Scan for the cell matching the given text and deliver its [x, y] coordinate at center. 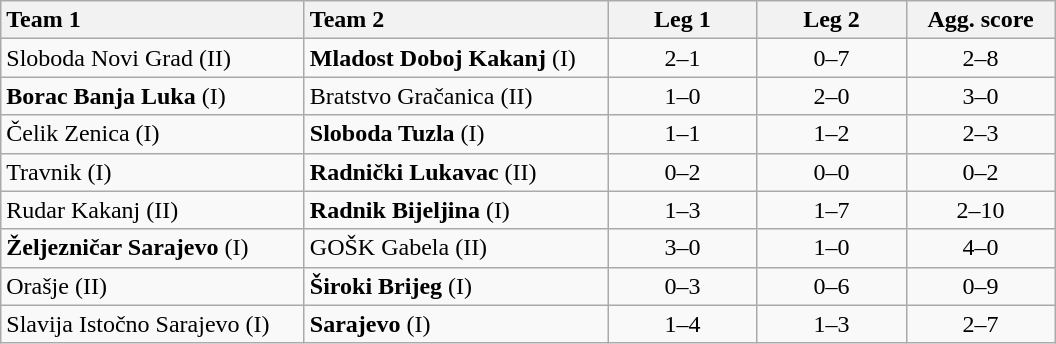
Radnik Bijeljina (I) [456, 210]
Željezničar Sarajevo (I) [153, 248]
Team 1 [153, 20]
Radnički Lukavac (II) [456, 172]
Široki Brijeg (I) [456, 286]
1–7 [832, 210]
Travnik (I) [153, 172]
Čelik Zenica (I) [153, 134]
2–3 [980, 134]
2–8 [980, 58]
1–2 [832, 134]
1–1 [682, 134]
0–7 [832, 58]
Sarajevo (I) [456, 324]
Sloboda Tuzla (I) [456, 134]
0–0 [832, 172]
0–9 [980, 286]
2–7 [980, 324]
Mladost Doboj Kakanj (I) [456, 58]
Bratstvo Gračanica (II) [456, 96]
Sloboda Novi Grad (II) [153, 58]
2–10 [980, 210]
0–3 [682, 286]
2–0 [832, 96]
Rudar Kakanj (II) [153, 210]
Slavija Istočno Sarajevo (I) [153, 324]
Orašje (II) [153, 286]
Agg. score [980, 20]
0–6 [832, 286]
1–4 [682, 324]
Leg 1 [682, 20]
Team 2 [456, 20]
Borac Banja Luka (I) [153, 96]
4–0 [980, 248]
GOŠK Gabela (II) [456, 248]
2–1 [682, 58]
Leg 2 [832, 20]
